Return the [X, Y] coordinate for the center point of the cell that contains the specified text.  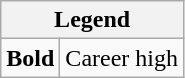
Bold [30, 58]
Legend [92, 20]
Career high [122, 58]
